Capture the cell that displays the provided text and extract its [X, Y] central coordinate. 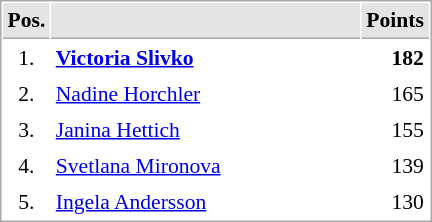
Pos. [26, 21]
139 [396, 165]
5. [26, 201]
4. [26, 165]
155 [396, 129]
Janina Hettich [206, 129]
182 [396, 57]
Victoria Slivko [206, 57]
165 [396, 93]
Ingela Andersson [206, 201]
Nadine Horchler [206, 93]
130 [396, 201]
Points [396, 21]
3. [26, 129]
2. [26, 93]
1. [26, 57]
Svetlana Mironova [206, 165]
